Search for the cell housing the specified text and yield its (X, Y) center coordinate. 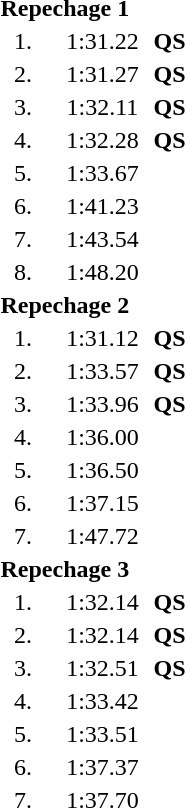
1:32.28 (102, 140)
1:48.20 (102, 272)
1:33.51 (102, 734)
1:33.96 (102, 404)
1:37.15 (102, 503)
1:33.57 (102, 371)
1:31.27 (102, 74)
1:33.67 (102, 173)
1:41.23 (102, 206)
1:36.50 (102, 470)
1:37.37 (102, 767)
1:47.72 (102, 536)
1:31.22 (102, 41)
1:43.54 (102, 239)
1:36.00 (102, 437)
1:32.11 (102, 107)
1:33.42 (102, 701)
1:32.51 (102, 668)
1:31.12 (102, 338)
